Find where the given text appears and provide that cell's center as [x, y] coordinate. 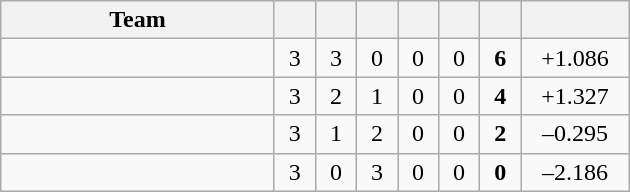
Team [138, 20]
–2.186 [576, 172]
4 [500, 96]
+1.327 [576, 96]
+1.086 [576, 58]
6 [500, 58]
–0.295 [576, 134]
